Locate the cell with the specified text and output its [x, y] center coordinate. 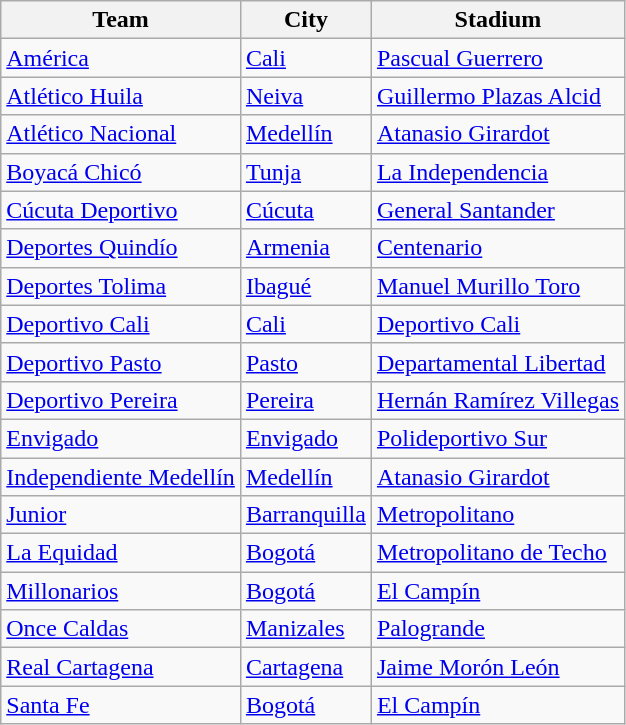
Deportes Quindío [121, 248]
América [121, 58]
General Santander [498, 210]
Hernán Ramírez Villegas [498, 400]
La Equidad [121, 553]
Guillermo Plazas Alcid [498, 96]
Ibagué [306, 286]
Cartagena [306, 667]
Barranquilla [306, 515]
Pasto [306, 362]
Pereira [306, 400]
Manizales [306, 629]
Deportivo Pereira [121, 400]
La Independencia [498, 172]
Metropolitano [498, 515]
Real Cartagena [121, 667]
Millonarios [121, 591]
Boyacá Chicó [121, 172]
Deportes Tolima [121, 286]
Centenario [498, 248]
Pascual Guerrero [498, 58]
Neiva [306, 96]
Stadium [498, 20]
Independiente Medellín [121, 477]
Santa Fe [121, 705]
Atlético Huila [121, 96]
Tunja [306, 172]
Palogrande [498, 629]
Manuel Murillo Toro [498, 286]
Deportivo Pasto [121, 362]
Metropolitano de Techo [498, 553]
Junior [121, 515]
Armenia [306, 248]
Once Caldas [121, 629]
Departamental Libertad [498, 362]
Cúcuta Deportivo [121, 210]
Polideportivo Sur [498, 438]
City [306, 20]
Cúcuta [306, 210]
Jaime Morón León [498, 667]
Team [121, 20]
Atlético Nacional [121, 134]
